Determine the [x, y] coordinate at the center of the cell enclosing the given text.  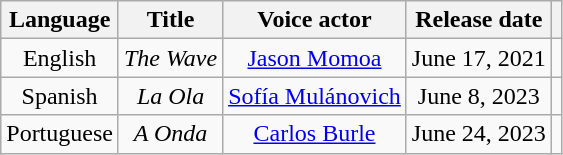
Jason Momoa [315, 58]
Release date [478, 20]
Carlos Burle [315, 134]
The Wave [170, 58]
English [60, 58]
Voice actor [315, 20]
Portuguese [60, 134]
Spanish [60, 96]
Language [60, 20]
Title [170, 20]
Sofía Mulánovich [315, 96]
June 8, 2023 [478, 96]
June 17, 2021 [478, 58]
June 24, 2023 [478, 134]
La Ola [170, 96]
A Onda [170, 134]
